Determine the [x, y] coordinate at the center of the cell enclosing the given text.  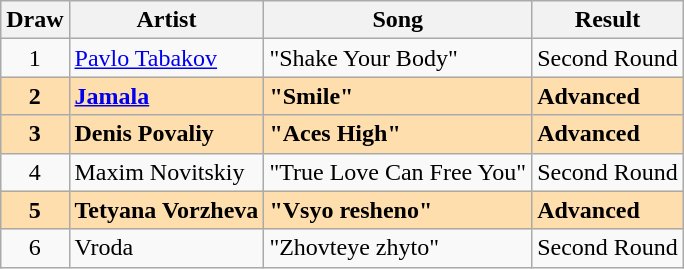
Tetyana Vorzheva [166, 210]
Jamala [166, 96]
3 [35, 134]
Draw [35, 20]
"Shake Your Body" [398, 58]
6 [35, 248]
Vroda [166, 248]
"Vsyo resheno" [398, 210]
5 [35, 210]
Song [398, 20]
"Zhovteye zhyto" [398, 248]
Denis Povaliy [166, 134]
"Smile" [398, 96]
Result [608, 20]
4 [35, 172]
Artist [166, 20]
Maxim Novitskiy [166, 172]
1 [35, 58]
Pavlo Tabakov [166, 58]
"Aces High" [398, 134]
2 [35, 96]
"True Love Can Free You" [398, 172]
